Pinpoint the cell where the given text exists, returning its (X, Y) midpoint coordinate. 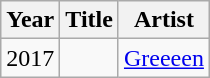
Year (30, 20)
Greeeen (164, 58)
2017 (30, 58)
Title (90, 20)
Artist (164, 20)
